From the cell containing the given text, extract its center point as [x, y] coordinate. 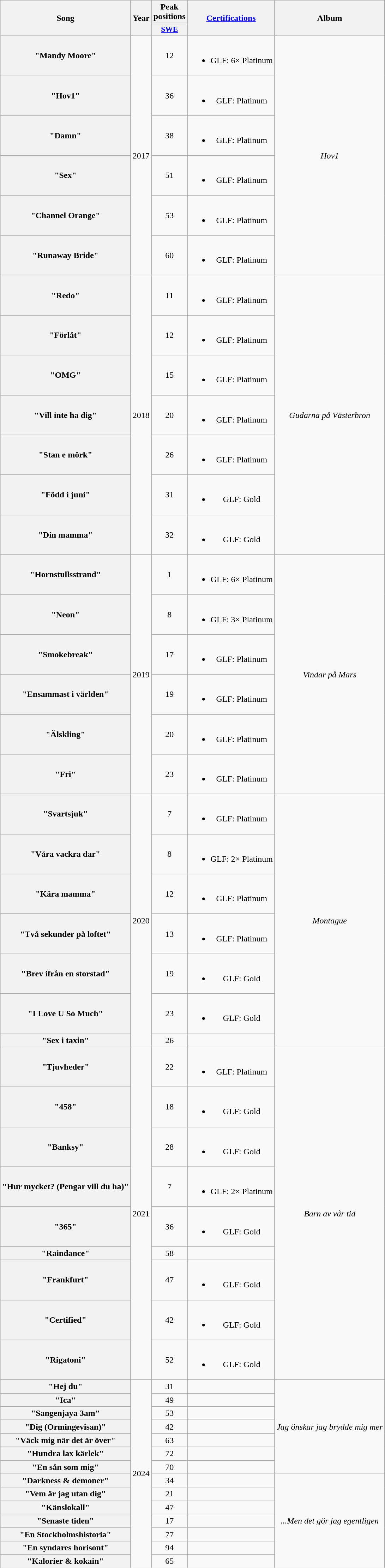
...Men det gör jag egentligen [330, 1521]
"Certified" [66, 1319]
Gudarna på Västerbron [330, 415]
"Frankfurt" [66, 1280]
Barn av vår tid [330, 1214]
2018 [141, 415]
"Fri" [66, 774]
Montague [330, 921]
Hov1 [330, 155]
"Raindance" [66, 1253]
"Sangenjaya 3am" [66, 1413]
15 [169, 375]
94 [169, 1548]
"Svartsjuk" [66, 814]
"Älskling" [66, 734]
13 [169, 934]
11 [169, 295]
49 [169, 1400]
65 [169, 1561]
77 [169, 1534]
18 [169, 1107]
"Runaway Bride" [66, 256]
"Väck mig när det är över" [66, 1440]
"Ica" [66, 1400]
"Hundra lax kärlek" [66, 1454]
"Tjuvheder" [66, 1067]
"Ensammast i världen" [66, 694]
70 [169, 1467]
"Brev ifrån en storstad" [66, 974]
"Senaste tiden" [66, 1521]
"Hornstullsstrand" [66, 575]
"Hov1" [66, 95]
"365" [66, 1226]
"Stan e mörk" [66, 455]
"Banksy" [66, 1147]
"Dig (Ormingevisan)" [66, 1427]
"I Love U So Much" [66, 1014]
Album [330, 18]
"En syndares horisont" [66, 1548]
"Känslokall" [66, 1507]
"Mandy Moore" [66, 56]
2019 [141, 674]
"Hur mycket? (Pengar vill du ha)" [66, 1187]
"Hej du" [66, 1387]
"Kära mamma" [66, 894]
Year [141, 18]
"Våra vackra dar" [66, 854]
"Vill inte ha dig" [66, 415]
Jag önskar jag brydde mig mer [330, 1427]
GLF: 3× Platinum [231, 614]
"Darkness & demoner" [66, 1480]
63 [169, 1440]
"458" [66, 1107]
2024 [141, 1474]
SWE [169, 30]
"Din mamma" [66, 534]
"Smokebreak" [66, 654]
2020 [141, 921]
58 [169, 1253]
"Channel Orange" [66, 215]
32 [169, 534]
Song [66, 18]
51 [169, 176]
"Neon" [66, 614]
"Vem är jag utan dig" [66, 1494]
28 [169, 1147]
"Sex i taxin" [66, 1040]
"Sex" [66, 176]
Peak positions [169, 12]
"Förlåt" [66, 335]
2017 [141, 155]
"En sån som mig" [66, 1467]
Vindar på Mars [330, 674]
72 [169, 1454]
22 [169, 1067]
38 [169, 136]
34 [169, 1480]
"En Stockholmshistoria" [66, 1534]
"OMG" [66, 375]
"Född i juni" [66, 495]
"Damn" [66, 136]
52 [169, 1360]
"Kalorier & kokain" [66, 1561]
21 [169, 1494]
2021 [141, 1214]
1 [169, 575]
Certifications [231, 18]
"Rigatoni" [66, 1360]
"Redo" [66, 295]
"Två sekunder på loftet" [66, 934]
60 [169, 256]
